Search for the cell housing the specified text and yield its (x, y) center coordinate. 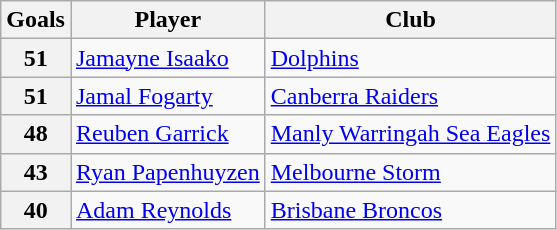
Ryan Papenhuyzen (168, 172)
Canberra Raiders (410, 96)
Player (168, 20)
43 (36, 172)
40 (36, 210)
Club (410, 20)
Jamal Fogarty (168, 96)
Manly Warringah Sea Eagles (410, 134)
Jamayne Isaako (168, 58)
Reuben Garrick (168, 134)
Dolphins (410, 58)
Adam Reynolds (168, 210)
Melbourne Storm (410, 172)
48 (36, 134)
Brisbane Broncos (410, 210)
Goals (36, 20)
